Determine the (x, y) coordinate at the center of the cell enclosing the given text.  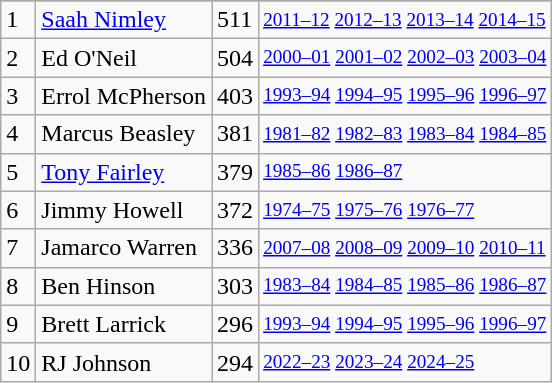
2011–12 2012–13 2013–14 2014–15 (405, 20)
1985–86 1986–87 (405, 172)
10 (18, 362)
5 (18, 172)
1974–75 1975–76 1976–77 (405, 210)
2007–08 2008–09 2009–10 2010–11 (405, 248)
2 (18, 58)
9 (18, 324)
372 (236, 210)
379 (236, 172)
Errol McPherson (124, 96)
Tony Fairley (124, 172)
336 (236, 248)
Marcus Beasley (124, 134)
296 (236, 324)
Jamarco Warren (124, 248)
Jimmy Howell (124, 210)
Ed O'Neil (124, 58)
403 (236, 96)
6 (18, 210)
511 (236, 20)
1 (18, 20)
Brett Larrick (124, 324)
504 (236, 58)
3 (18, 96)
Saah Nimley (124, 20)
Ben Hinson (124, 286)
4 (18, 134)
1983–84 1984–85 1985–86 1986–87 (405, 286)
2000–01 2001–02 2002–03 2003–04 (405, 58)
294 (236, 362)
303 (236, 286)
RJ Johnson (124, 362)
381 (236, 134)
8 (18, 286)
2022–23 2023–24 2024–25 (405, 362)
7 (18, 248)
1981–82 1982–83 1983–84 1984–85 (405, 134)
